Identify which cell holds the provided text, then report its [X, Y] central coordinate. 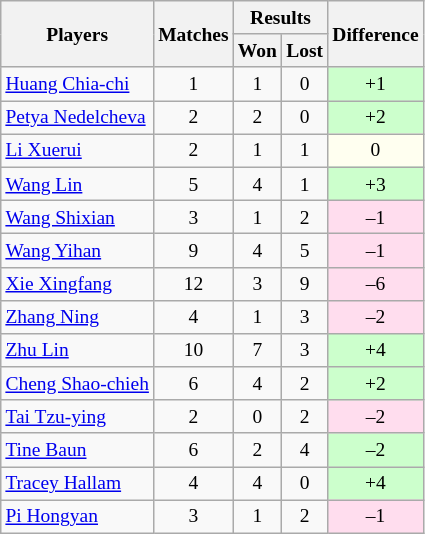
Tracey Hallam [78, 484]
Players [78, 34]
+3 [376, 184]
Li Xuerui [78, 150]
7 [257, 350]
Pi Hongyan [78, 516]
Results [280, 18]
Lost [305, 50]
10 [194, 350]
+1 [376, 84]
12 [194, 284]
Cheng Shao-chieh [78, 384]
Wang Yihan [78, 250]
Wang Lin [78, 184]
Huang Chia-chi [78, 84]
Zhu Lin [78, 350]
Matches [194, 34]
Petya Nedelcheva [78, 118]
Xie Xingfang [78, 284]
–6 [376, 284]
Wang Shixian [78, 216]
Difference [376, 34]
Won [257, 50]
Tai Tzu-ying [78, 416]
Zhang Ning [78, 316]
Tine Baun [78, 450]
